Search for the cell housing the specified text and yield its (X, Y) center coordinate. 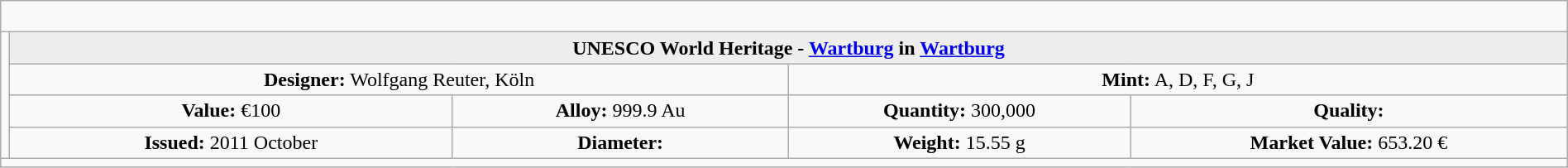
Quantity: 300,000 (959, 111)
Value: €100 (232, 111)
Designer: Wolfgang Reuter, Köln (399, 79)
Diameter: (620, 142)
Alloy: 999.9 Au (620, 111)
Market Value: 653.20 € (1350, 142)
Issued: 2011 October (232, 142)
Mint: A, D, F, G, J (1178, 79)
UNESCO World Heritage - Wartburg in Wartburg (789, 48)
Weight: 15.55 g (959, 142)
Quality: (1350, 111)
